From the cell containing the given text, extract its center point as [x, y] coordinate. 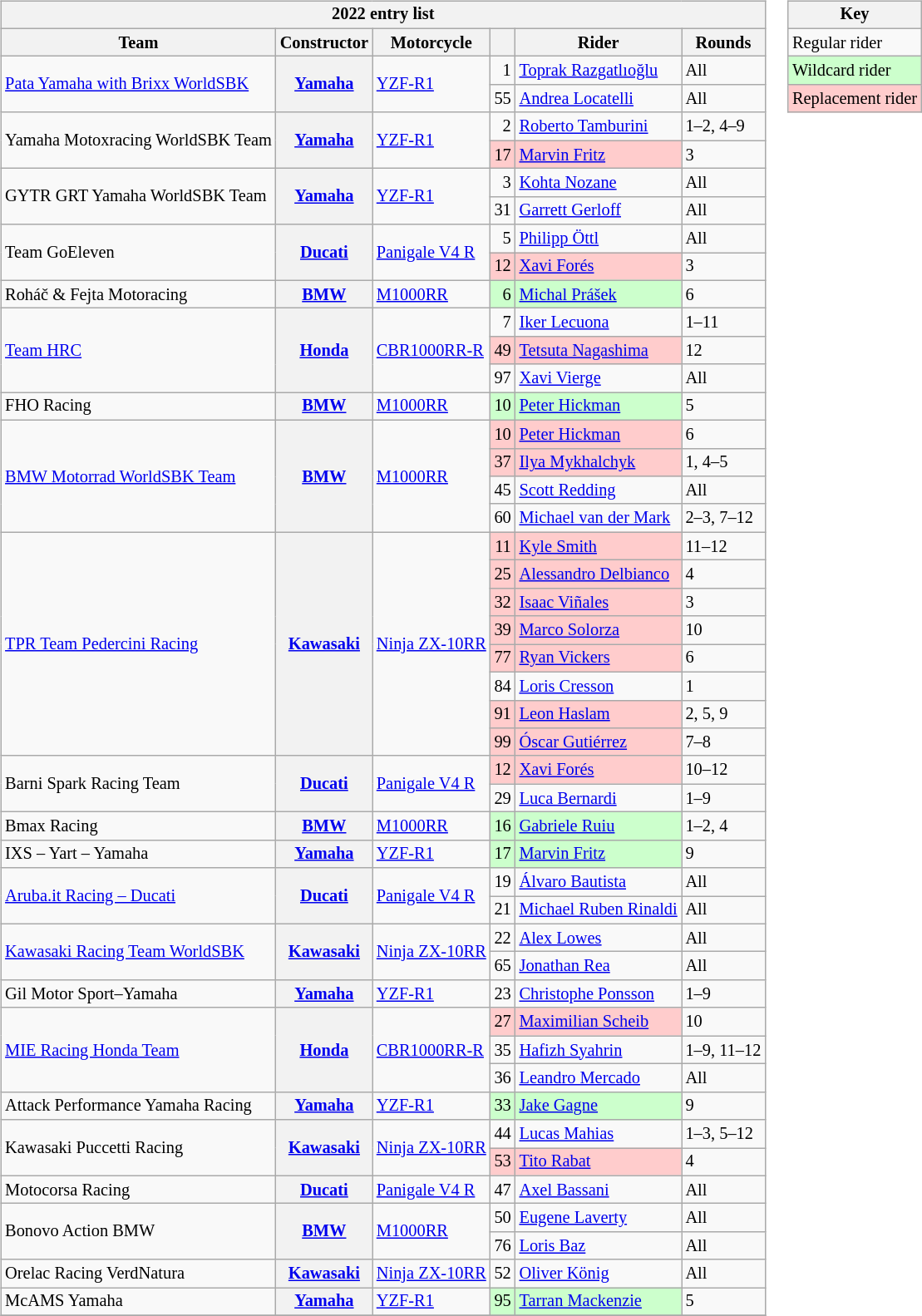
Key [855, 15]
76 [503, 1246]
Tito Rabat [599, 1162]
47 [503, 1190]
Isaac Viñales [599, 602]
MIE Racing Honda Team [138, 1049]
31 [503, 210]
Tarran Mackenzie [599, 1302]
2, 5, 9 [723, 714]
22 [503, 938]
Gil Motor Sport–Yamaha [138, 994]
Axel Bassani [599, 1190]
Xavi Vierge [599, 378]
77 [503, 658]
Iker Lecuona [599, 323]
Alex Lowes [599, 938]
2022 entry list [382, 15]
33 [503, 1106]
36 [503, 1078]
FHO Racing [138, 407]
Orelac Racing VerdNatura [138, 1274]
Bmax Racing [138, 826]
1, 4–5 [723, 462]
Toprak Razgatlıoğlu [599, 71]
Garrett Gerloff [599, 210]
32 [503, 602]
Bonovo Action BMW [138, 1232]
Motocorsa Racing [138, 1190]
50 [503, 1218]
2–3, 7–12 [723, 518]
Tetsuta Nagashima [599, 351]
TPR Team Pedercini Racing [138, 643]
Yamaha Motoxracing WorldSBK Team [138, 140]
55 [503, 99]
44 [503, 1134]
29 [503, 798]
Loris Baz [599, 1246]
11 [503, 546]
91 [503, 714]
23 [503, 994]
49 [503, 351]
Eugene Laverty [599, 1218]
Álvaro Bautista [599, 882]
53 [503, 1162]
Hafizh Syahrin [599, 1050]
Lucas Mahias [599, 1134]
37 [503, 462]
Team [138, 42]
Jake Gagne [599, 1106]
Replacement rider [855, 99]
Maximilian Scheib [599, 1022]
2 [503, 126]
Wildcard rider [855, 71]
Gabriele Ruiu [599, 826]
Óscar Gutiérrez [599, 742]
97 [503, 378]
Barni Spark Racing Team [138, 783]
Michal Prášek [599, 294]
16 [503, 826]
Leandro Mercado [599, 1078]
Aruba.it Racing – Ducati [138, 896]
Pata Yamaha with Brixx WorldSBK [138, 85]
Motorcycle [431, 42]
60 [503, 518]
7 [503, 323]
39 [503, 630]
McAMS Yamaha [138, 1302]
25 [503, 574]
Kawasaki Puccetti Racing [138, 1147]
10–12 [723, 770]
84 [503, 686]
Kohta Nozane [599, 183]
Rounds [723, 42]
Jonathan Rea [599, 966]
IXS – Yart – Yamaha [138, 854]
Michael Ruben Rinaldi [599, 910]
Ryan Vickers [599, 658]
99 [503, 742]
Kawasaki Racing Team WorldSBK [138, 951]
Roháč & Fejta Motoracing [138, 294]
45 [503, 490]
BMW Motorrad WorldSBK Team [138, 476]
35 [503, 1050]
Roberto Tamburini [599, 126]
7–8 [723, 742]
95 [503, 1302]
19 [503, 882]
Attack Performance Yamaha Racing [138, 1106]
11–12 [723, 546]
Team HRC [138, 351]
27 [503, 1022]
65 [503, 966]
Scott Redding [599, 490]
Kyle Smith [599, 546]
1–2, 4 [723, 826]
Constructor [324, 42]
Ilya Mykhalchyk [599, 462]
Alessandro Delbianco [599, 574]
Andrea Locatelli [599, 99]
Oliver König [599, 1274]
Leon Haslam [599, 714]
Team GoEleven [138, 253]
1–9, 11–12 [723, 1050]
21 [503, 910]
Regular rider [855, 42]
1–2, 4–9 [723, 126]
Christophe Ponsson [599, 994]
GYTR GRT Yamaha WorldSBK Team [138, 196]
Marco Solorza [599, 630]
Rider [599, 42]
Luca Bernardi [599, 798]
Michael van der Mark [599, 518]
1–11 [723, 323]
Philipp Öttl [599, 239]
52 [503, 1274]
Loris Cresson [599, 686]
1–3, 5–12 [723, 1134]
